Detect which cell encompasses the target text, then output its (X, Y) center coordinate. 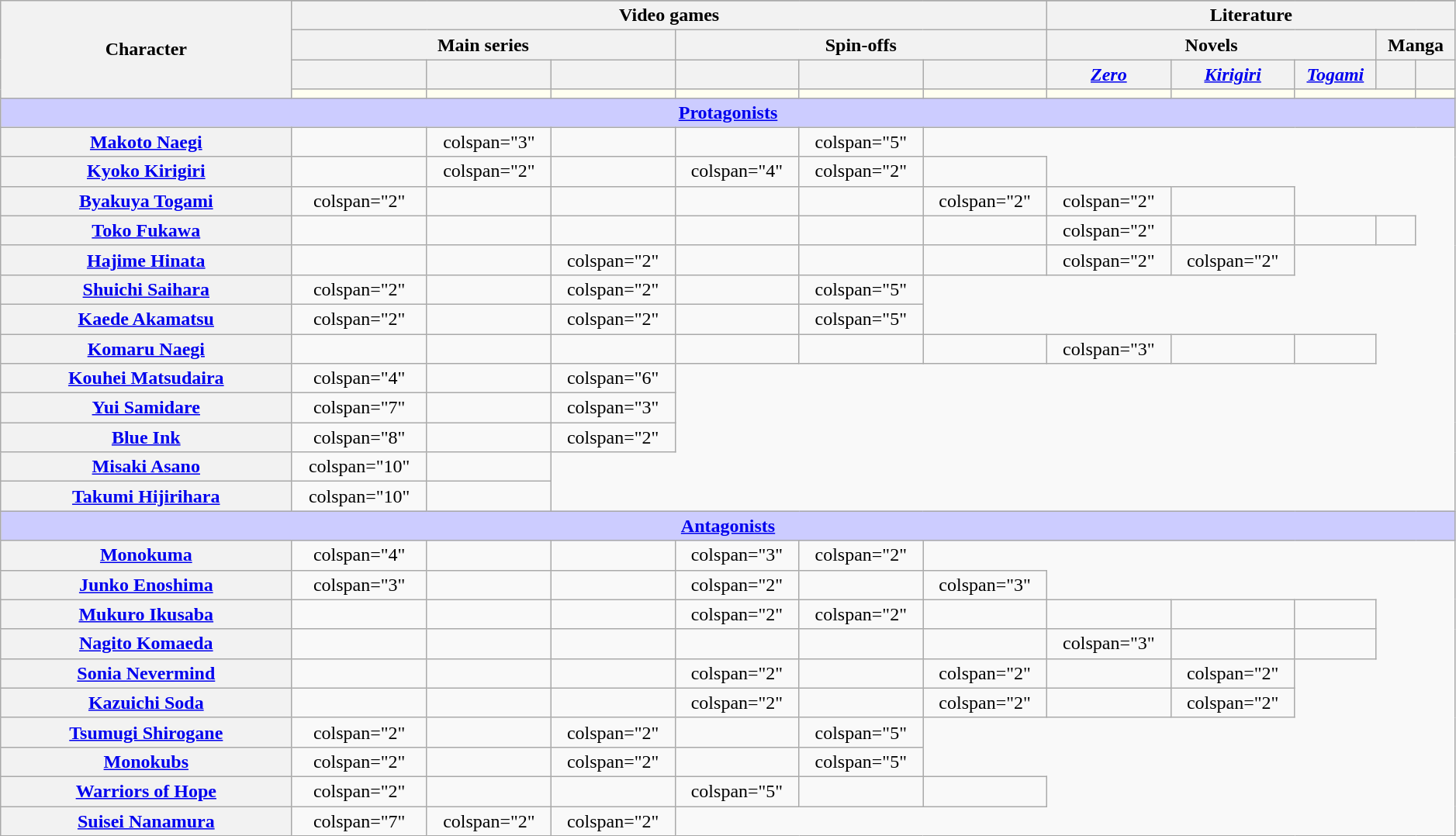
Junko Enoshima (146, 585)
Toko Fukawa (146, 230)
Main series (483, 45)
Manga (1416, 45)
Protagonists (728, 112)
Kyoko Kirigiri (146, 171)
Kaede Akamatsu (146, 319)
Warriors of Hope (146, 791)
Antagonists (728, 526)
Kouhei Matsudaira (146, 378)
Takumi Hijirihara (146, 496)
Blue Ink (146, 437)
Shuichi Saihara (146, 289)
Makoto Naegi (146, 142)
Kirigiri (1233, 74)
Byakuya Togami (146, 201)
Suisei Nanamura (146, 821)
Video games (669, 16)
Kazuichi Soda (146, 703)
Monokubs (146, 762)
Yui Samidare (146, 408)
Komaru Naegi (146, 348)
colspan="6" (613, 378)
Spin-offs (861, 45)
colspan="8" (360, 437)
Sonia Nevermind (146, 673)
Misaki Asano (146, 467)
Literature (1250, 16)
Hajime Hinata (146, 260)
Monokuma (146, 555)
Character (146, 50)
Tsumugi Shirogane (146, 732)
Togami (1336, 74)
Nagito Komaeda (146, 644)
Zero (1108, 74)
Mukuro Ikusaba (146, 614)
Novels (1211, 45)
